Identify which cell holds the provided text, then report its [X, Y] central coordinate. 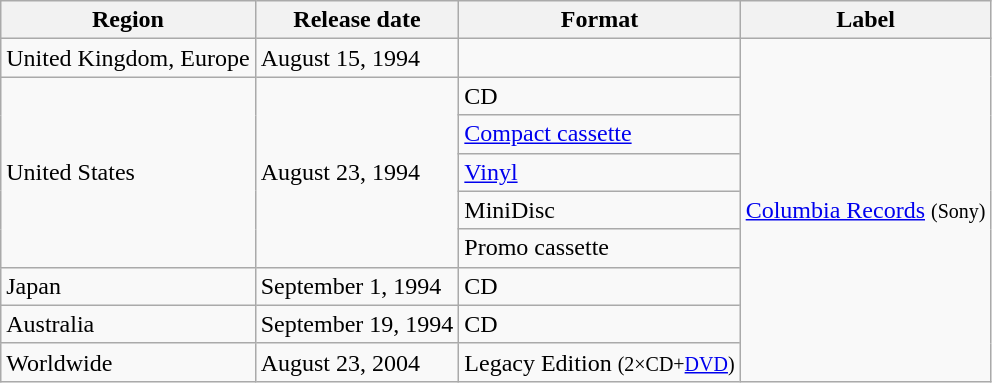
United Kingdom, Europe [128, 58]
August 23, 2004 [357, 362]
Label [866, 20]
United States [128, 172]
September 19, 1994 [357, 324]
Release date [357, 20]
Japan [128, 286]
Australia [128, 324]
Promo cassette [600, 248]
August 15, 1994 [357, 58]
Format [600, 20]
Worldwide [128, 362]
Compact cassette [600, 134]
Legacy Edition (2×CD+DVD) [600, 362]
Vinyl [600, 172]
MiniDisc [600, 210]
Columbia Records (Sony) [866, 210]
August 23, 1994 [357, 172]
September 1, 1994 [357, 286]
Region [128, 20]
